Locate the cell with the specified text and output its (X, Y) center coordinate. 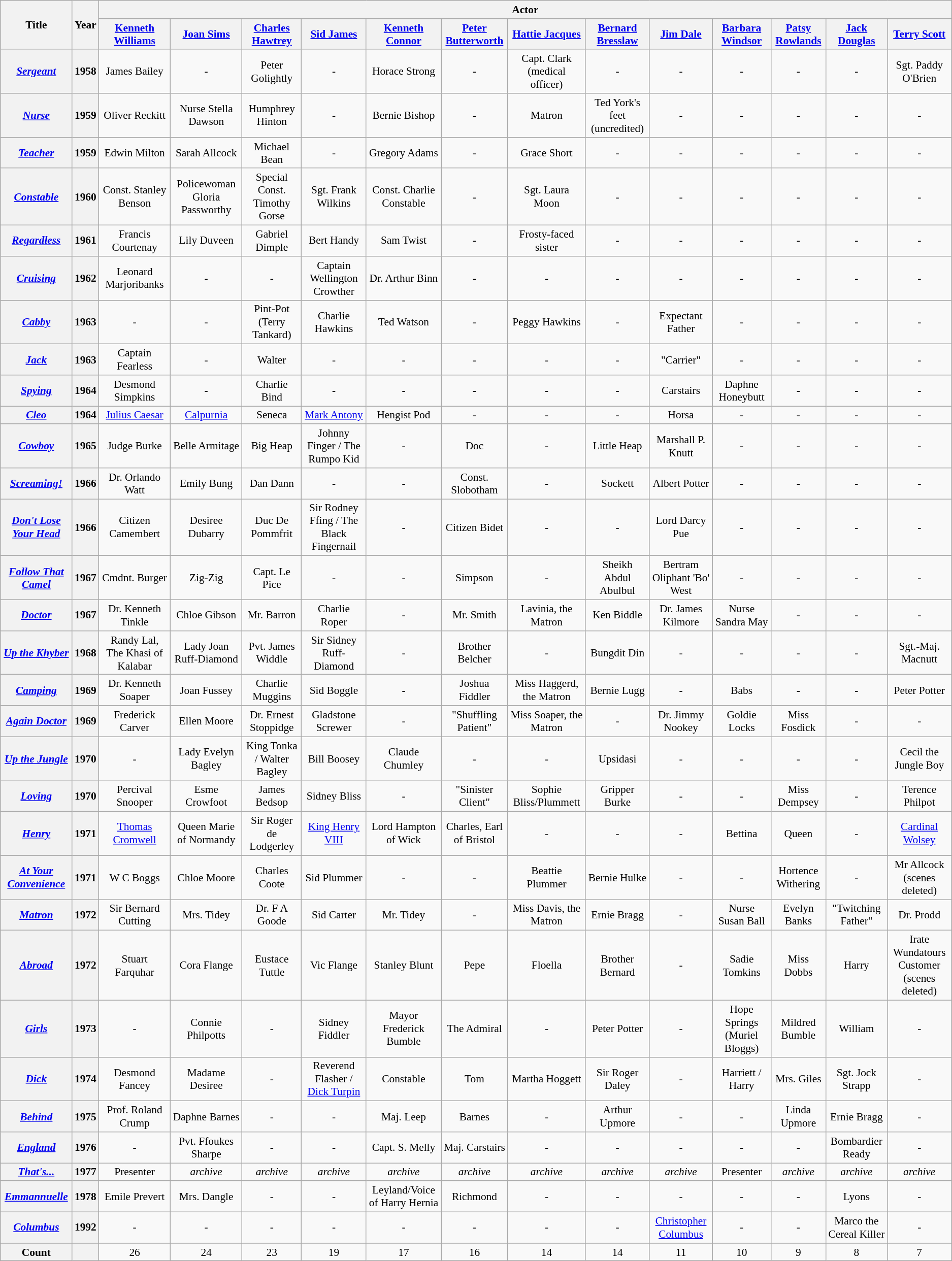
Michael Bean (272, 153)
Lord Darcy Pue (680, 527)
Cabby (37, 322)
Francis Courtenay (135, 241)
Bill Boosey (334, 758)
Mark Antony (334, 415)
1977 (85, 1172)
Sgt. Paddy O'Brien (920, 72)
Loving (37, 796)
Lyons (856, 1196)
Sarah Allcock (206, 153)
Julius Caesar (135, 415)
Bernie Bishop (403, 116)
Sir Rodney Ffing / The Black Fingernail (334, 527)
Follow That Camel (37, 578)
Pvt. James Widdle (272, 653)
Queen Marie of Normandy (206, 834)
Big Heap (272, 446)
Sir Roger Daley (617, 1079)
Richmond (475, 1196)
Linda Upmore (799, 1117)
Expectant Father (680, 322)
Carstairs (680, 391)
Sid Boggle (334, 690)
Bernie Hulke (617, 877)
Zig-Zig (206, 578)
Bert Handy (334, 241)
Daphne Barnes (206, 1117)
Dr. James Kilmore (680, 615)
Screaming! (37, 483)
Captain Fearless (135, 359)
Charles Coote (272, 877)
Sir Roger de Lodgerley (272, 834)
Desmond Simpkins (135, 391)
Calpurnia (206, 415)
Kenneth Williams (135, 35)
Sgt. Jock Strapp (856, 1079)
Again Doctor (37, 721)
Charlie Roper (334, 615)
Gabriel Dimple (272, 241)
Maj. Carstairs (475, 1147)
Charlie Hawkins (334, 322)
William (856, 1028)
Henry (37, 834)
Lady Evelyn Bagley (206, 758)
Frosty-faced sister (546, 241)
Dr. Arthur Binn (403, 278)
King Tonka / Walter Bagley (272, 758)
Floella (546, 966)
Capt. Clark (medical officer) (546, 72)
Capt. Le Pice (272, 578)
Special Const. Timothy Gorse (272, 197)
Columbus (37, 1227)
Sidney Bliss (334, 796)
1965 (85, 446)
Sir Bernard Cutting (135, 915)
Marshall P. Knutt (680, 446)
Abroad (37, 966)
Leyland/Voice of Harry Hernia (403, 1196)
Dr. Kenneth Soaper (135, 690)
Sid James (334, 35)
1960 (85, 197)
Upsidasi (617, 758)
Pepe (475, 966)
1968 (85, 653)
1973 (85, 1028)
Desmond Fancey (135, 1079)
Brother Bernard (617, 966)
King Henry VIII (334, 834)
Jim Dale (680, 35)
Kenneth Connor (403, 35)
Miss Haggerd, the Matron (546, 690)
"Shuffling Patient" (475, 721)
"Twitching Father" (856, 915)
Const. Slobotham (475, 483)
Patsy Rowlands (799, 35)
Cleo (37, 415)
Bombardier Ready (856, 1147)
Dr. Orlando Watt (135, 483)
Nurse (37, 116)
Charlie Muggins (272, 690)
Year (85, 25)
Brother Belcher (475, 653)
"Sinister Client" (475, 796)
Esme Crowfoot (206, 796)
Up the Jungle (37, 758)
Harriett / Harry (742, 1079)
Bungdit Din (617, 653)
Bernard Bresslaw (617, 35)
Don't Lose Your Head (37, 527)
Camping (37, 690)
Lily Duveen (206, 241)
Hope Springs (Muriel Bloggs) (742, 1028)
Emily Bung (206, 483)
Sid Plummer (334, 877)
Jack Douglas (856, 35)
Peter Butterworth (475, 35)
Daphne Honeybutt (742, 391)
Peggy Hawkins (546, 322)
Cowboy (37, 446)
Joan Fussey (206, 690)
Barbara Windsor (742, 35)
Randy Lal, The Khasi of Kalabar (135, 653)
Percival Snooper (135, 796)
Const. Charlie Constable (403, 197)
Bernie Lugg (617, 690)
Seneca (272, 415)
Joan Sims (206, 35)
Actor (525, 10)
Title (37, 25)
Vic Flange (334, 966)
Sockett (617, 483)
"Carrier" (680, 359)
Dr. Kenneth Tinkle (135, 615)
Grace Short (546, 153)
Beattie Plummer (546, 877)
Barnes (475, 1117)
Bertram Oliphant 'Bo' West (680, 578)
Bettina (742, 834)
Claude Chumley (403, 758)
Captain Wellington Crowther (334, 278)
Const. Stanley Benson (135, 197)
Irate Wundatours Customer(scenes deleted) (920, 966)
Sid Carter (334, 915)
Sam Twist (403, 241)
Judge Burke (135, 446)
Nurse Sandra May (742, 615)
Miss Dobbs (799, 966)
Sophie Bliss/Plummett (546, 796)
Sgt. Frank Wilkins (334, 197)
Dr. Jimmy Nookey (680, 721)
Hengist Pod (403, 415)
Dr. Prodd (920, 915)
Thomas Cromwell (135, 834)
Miss Davis, the Matron (546, 915)
Maj. Leep (403, 1117)
Goldie Locks (742, 721)
Madame Desiree (206, 1079)
Arthur Upmore (617, 1117)
Teacher (37, 153)
Gripper Burke (617, 796)
Mr. Smith (475, 615)
Miss Dempsey (799, 796)
Sgt.-Maj. Macnutt (920, 653)
Doctor (37, 615)
Pvt. Ffoukes Sharpe (206, 1147)
Charlie Bind (272, 391)
Spying (37, 391)
Mrs. Tidey (206, 915)
Policewoman Gloria Passworthy (206, 197)
Marco the Cereal Killer (856, 1227)
Simpson (475, 578)
Cora Flange (206, 966)
Dr. Ernest Stoppidge (272, 721)
Cruising (37, 278)
Emmannuelle (37, 1196)
Jack (37, 359)
Nurse Stella Dawson (206, 116)
Sidney Fiddler (334, 1028)
Pint-Pot (Terry Tankard) (272, 322)
Albert Potter (680, 483)
Cmdnt. Burger (135, 578)
Chloe Gibson (206, 615)
Sir Sidney Ruff-Diamond (334, 653)
Lord Hampton of Wick (403, 834)
Eustace Tuttle (272, 966)
James Bedsop (272, 796)
Gregory Adams (403, 153)
Hortence Withering (799, 877)
Tom (475, 1079)
Ted Watson (403, 322)
Sheikh Abdul Abulbul (617, 578)
Christopher Columbus (680, 1227)
Citizen Bidet (475, 527)
1961 (85, 241)
Oliver Reckitt (135, 116)
Sadie Tomkins (742, 966)
Edwin Milton (135, 153)
Capt. S. Melly (403, 1147)
Mr. Tidey (403, 915)
1992 (85, 1227)
1974 (85, 1079)
Frederick Carver (135, 721)
Mayor Frederick Bumble (403, 1028)
Terence Philpot (920, 796)
Behind (37, 1117)
1975 (85, 1117)
Dan Dann (272, 483)
Girls (37, 1028)
Charles, Earl of Bristol (475, 834)
Nurse Susan Ball (742, 915)
Charles Hawtrey (272, 35)
Walter (272, 359)
Horsa (680, 415)
Desiree Dubarry (206, 527)
Miss Soaper, the Matron (546, 721)
Harry (856, 966)
Gladstone Screwer (334, 721)
W C Boggs (135, 877)
Queen (799, 834)
Mrs. Dangle (206, 1196)
Hattie Jacques (546, 35)
Mrs. Giles (799, 1079)
Lavinia, the Matron (546, 615)
Mr. Barron (272, 615)
Up the Khyber (37, 653)
Duc De Pommfrit (272, 527)
Miss Fosdick (799, 721)
James Bailey (135, 72)
Sergeant (37, 72)
Citizen Camembert (135, 527)
Ted York's feet (uncredited) (617, 116)
Ellen Moore (206, 721)
The Admiral (475, 1028)
Dr. F A Goode (272, 915)
Ken Biddle (617, 615)
1976 (85, 1147)
Prof. Roland Crump (135, 1117)
Sgt. Laura Moon (546, 197)
Joshua Fiddler (475, 690)
Little Heap (617, 446)
1978 (85, 1196)
Peter Golightly (272, 72)
Regardless (37, 241)
Babs (742, 690)
Cecil the Jungle Boy (920, 758)
Dick (37, 1079)
Connie Philpotts (206, 1028)
England (37, 1147)
Stanley Blunt (403, 966)
Mildred Bumble (799, 1028)
Chloe Moore (206, 877)
Emile Prevert (135, 1196)
Evelyn Banks (799, 915)
Stuart Farquhar (135, 966)
1958 (85, 72)
That's... (37, 1172)
Lady Joan Ruff-Diamond (206, 653)
At Your Convenience (37, 877)
Martha Hoggett (546, 1079)
1962 (85, 278)
Cardinal Wolsey (920, 834)
Terry Scott (920, 35)
Belle Armitage (206, 446)
Reverend Flasher / Dick Turpin (334, 1079)
Leonard Marjoribanks (135, 278)
Humphrey Hinton (272, 116)
Mr Allcock (scenes deleted) (920, 877)
Horace Strong (403, 72)
Doc (475, 446)
Johnny Finger / The Rumpo Kid (334, 446)
